Locate the cell with the specified text and output its [x, y] center coordinate. 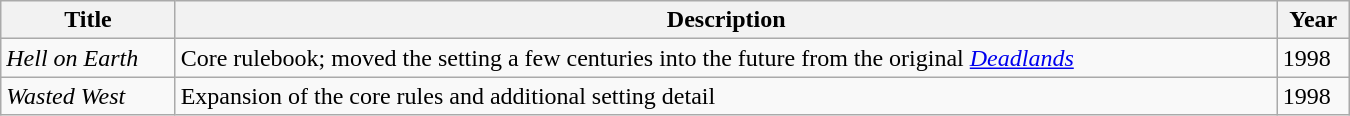
Wasted West [88, 96]
Title [88, 20]
Year [1313, 20]
Description [726, 20]
Hell on Earth [88, 58]
Expansion of the core rules and additional setting detail [726, 96]
Core rulebook; moved the setting a few centuries into the future from the original Deadlands [726, 58]
